Detect which cell encompasses the target text, then output its [X, Y] center coordinate. 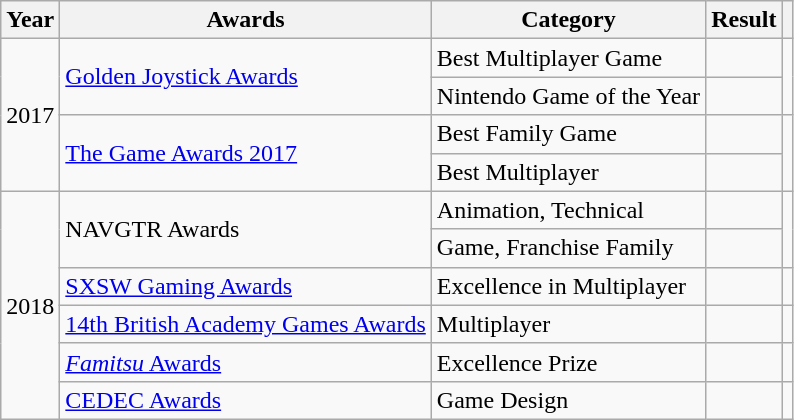
Best Multiplayer [568, 172]
CEDEC Awards [246, 400]
Excellence Prize [568, 362]
Game Design [568, 400]
Excellence in Multiplayer [568, 286]
NAVGTR Awards [246, 229]
2017 [30, 115]
Animation, Technical [568, 210]
Game, Franchise Family [568, 248]
Year [30, 20]
Multiplayer [568, 324]
Nintendo Game of the Year [568, 96]
14th British Academy Games Awards [246, 324]
Best Family Game [568, 134]
Best Multiplayer Game [568, 58]
Awards [246, 20]
Result [744, 20]
Famitsu Awards [246, 362]
2018 [30, 305]
SXSW Gaming Awards [246, 286]
Golden Joystick Awards [246, 77]
Category [568, 20]
The Game Awards 2017 [246, 153]
